Capture the cell that displays the provided text and extract its (X, Y) central coordinate. 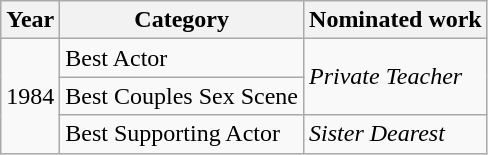
Best Supporting Actor (182, 134)
Year (30, 20)
Best Actor (182, 58)
Private Teacher (396, 77)
Best Couples Sex Scene (182, 96)
Category (182, 20)
Sister Dearest (396, 134)
1984 (30, 96)
Nominated work (396, 20)
